Return (X, Y) of the center of cell containing provided text 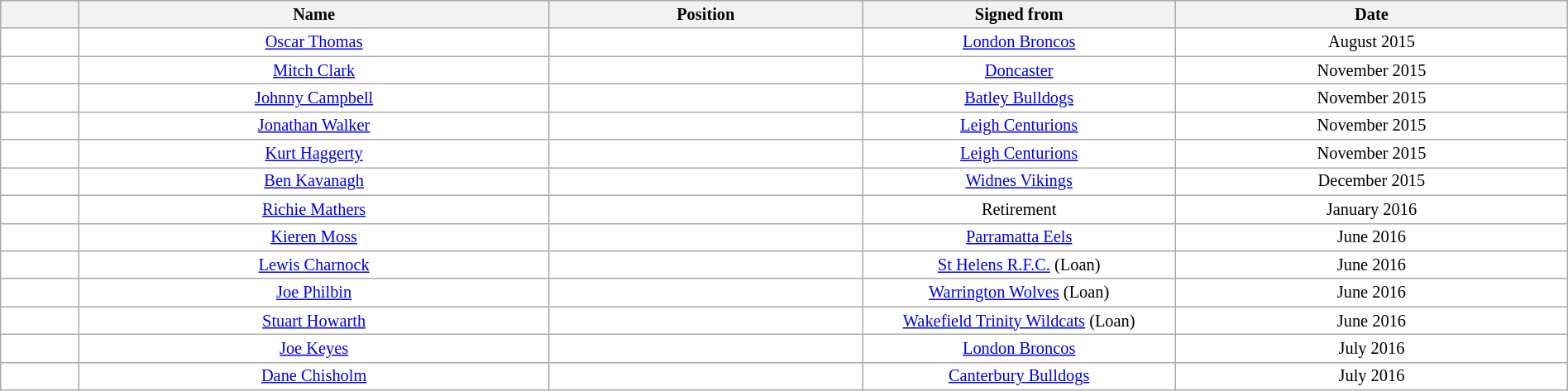
December 2015 (1372, 181)
Mitch Clark (313, 70)
Johnny Campbell (313, 98)
Retirement (1019, 209)
Oscar Thomas (313, 42)
Stuart Howarth (313, 321)
Batley Bulldogs (1019, 98)
Dane Chisholm (313, 376)
Kieren Moss (313, 237)
Richie Mathers (313, 209)
August 2015 (1372, 42)
Canterbury Bulldogs (1019, 376)
St Helens R.F.C. (Loan) (1019, 265)
Wakefield Trinity Wildcats (Loan) (1019, 321)
Kurt Haggerty (313, 154)
Name (313, 14)
Parramatta Eels (1019, 237)
Jonathan Walker (313, 126)
January 2016 (1372, 209)
Lewis Charnock (313, 265)
Ben Kavanagh (313, 181)
Joe Philbin (313, 293)
Doncaster (1019, 70)
Position (706, 14)
Signed from (1019, 14)
Joe Keyes (313, 348)
Date (1372, 14)
Warrington Wolves (Loan) (1019, 293)
Widnes Vikings (1019, 181)
